Detect which cell encompasses the target text, then output its (X, Y) center coordinate. 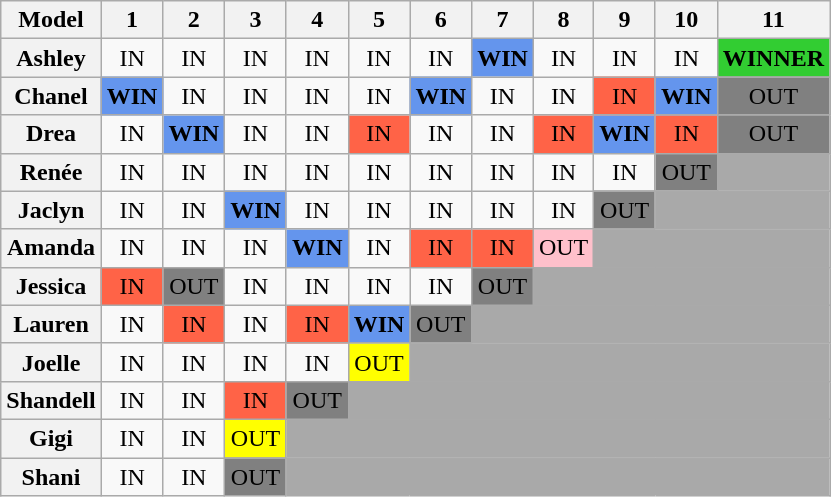
2 (194, 20)
WINNER (773, 58)
1 (132, 20)
10 (686, 20)
8 (563, 20)
Amanda (51, 248)
Drea (51, 134)
Jaclyn (51, 210)
Gigi (51, 438)
Model (51, 20)
Chanel (51, 96)
3 (256, 20)
5 (379, 20)
11 (773, 20)
Shani (51, 477)
Joelle (51, 362)
Shandell (51, 400)
Renée (51, 172)
4 (317, 20)
6 (441, 20)
7 (503, 20)
Lauren (51, 324)
Jessica (51, 286)
9 (625, 20)
Ashley (51, 58)
